Output the (x, y) coordinate of the center of the cell containing the given text.  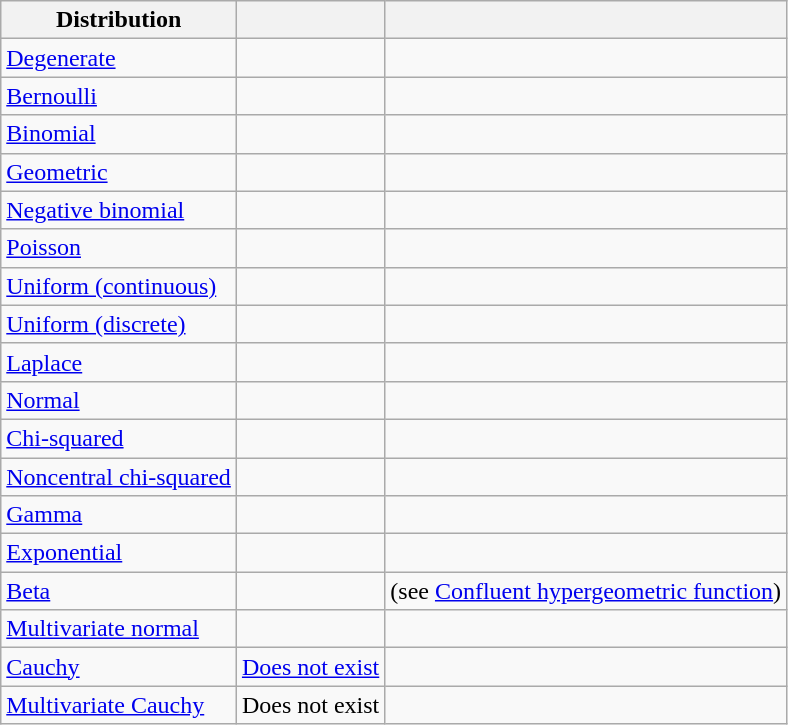
Exponential (119, 553)
Chi-squared (119, 438)
Cauchy (119, 667)
Distribution (119, 20)
Poisson (119, 248)
(see Confluent hypergeometric function) (586, 591)
Uniform (discrete) (119, 324)
Geometric (119, 172)
Negative binomial (119, 210)
Bernoulli (119, 96)
Multivariate Cauchy (119, 705)
Uniform (continuous) (119, 286)
Normal (119, 400)
Degenerate (119, 58)
Multivariate normal (119, 629)
Binomial (119, 134)
Beta (119, 591)
Noncentral chi-squared (119, 477)
Gamma (119, 515)
Laplace (119, 362)
